For the text-containing cell, return its midpoint in (X, Y) coordinate format. 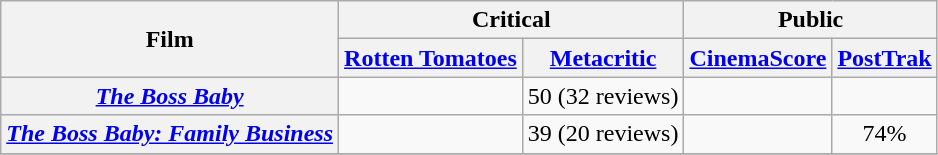
Metacritic (603, 58)
Film (170, 39)
Critical (512, 20)
39 (20 reviews) (603, 134)
CinemaScore (758, 58)
The Boss Baby (170, 96)
74% (884, 134)
Public (810, 20)
PostTrak (884, 58)
50 (32 reviews) (603, 96)
The Boss Baby: Family Business (170, 134)
Rotten Tomatoes (431, 58)
